Return the [x, y] coordinate for the center point of the cell that contains the specified text.  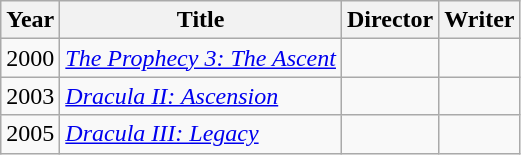
Title [201, 20]
2000 [30, 58]
2005 [30, 134]
Dracula III: Legacy [201, 134]
Year [30, 20]
2003 [30, 96]
The Prophecy 3: The Ascent [201, 58]
Writer [480, 20]
Dracula II: Ascension [201, 96]
Director [390, 20]
